Determine the (x, y) coordinate at the center of the cell enclosing the given text.  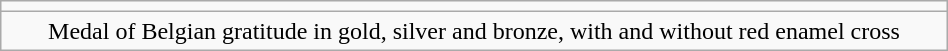
Medal of Belgian gratitude in gold, silver and bronze, with and without red enamel cross (474, 31)
